Detect which cell encompasses the target text, then output its (X, Y) center coordinate. 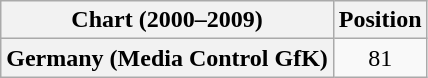
Position (380, 20)
Germany (Media Control GfK) (168, 58)
81 (380, 58)
Chart (2000–2009) (168, 20)
